For the text-containing cell, return its midpoint in [X, Y] coordinate format. 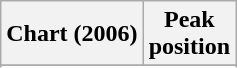
Chart (2006) [72, 34]
Peakposition [189, 34]
